Output the (x, y) coordinate of the center of the cell containing the given text.  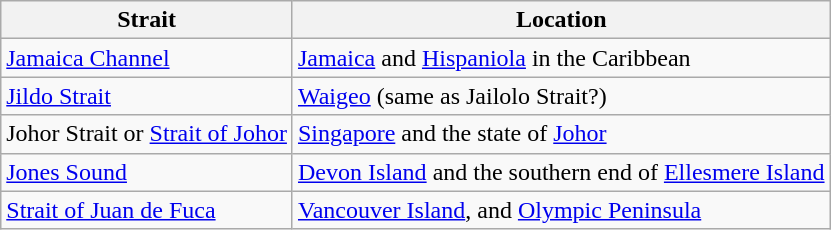
Jildo Strait (147, 96)
Waigeo (same as Jailolo Strait?) (561, 96)
Strait (147, 20)
Strait of Juan de Fuca (147, 210)
Jones Sound (147, 172)
Vancouver Island, and Olympic Peninsula (561, 210)
Jamaica Channel (147, 58)
Johor Strait or Strait of Johor (147, 134)
Singapore and the state of Johor (561, 134)
Devon Island and the southern end of Ellesmere Island (561, 172)
Location (561, 20)
Jamaica and Hispaniola in the Caribbean (561, 58)
